Identify which cell holds the provided text, then report its (X, Y) central coordinate. 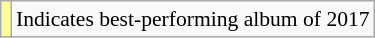
Indicates best-performing album of 2017 (193, 19)
